Provide the [X, Y] coordinate of the cell's center where the given text is located.  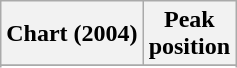
Chart (2004) [72, 34]
Peakposition [189, 34]
